Search for the cell housing the specified text and yield its (X, Y) center coordinate. 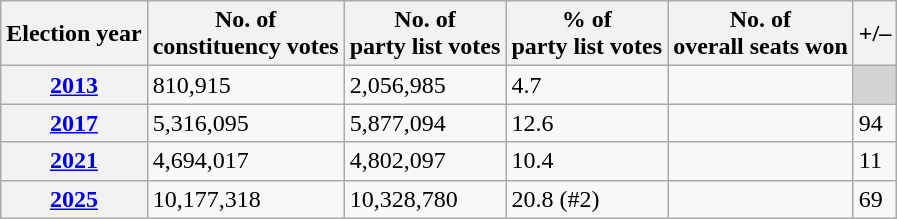
10,328,780 (425, 199)
4.7 (587, 85)
2021 (74, 161)
5,316,095 (246, 123)
11 (874, 161)
5,877,094 (425, 123)
No. ofparty list votes (425, 34)
10,177,318 (246, 199)
No. ofconstituency votes (246, 34)
No. ofoverall seats won (761, 34)
20.8 (#2) (587, 199)
% ofparty list votes (587, 34)
10.4 (587, 161)
12.6 (587, 123)
810,915 (246, 85)
2,056,985 (425, 85)
Election year (74, 34)
2017 (74, 123)
2013 (74, 85)
4,802,097 (425, 161)
69 (874, 199)
2025 (74, 199)
4,694,017 (246, 161)
94 (874, 123)
+/– (874, 34)
